Provide the [X, Y] coordinate of the cell's center where the given text is located.  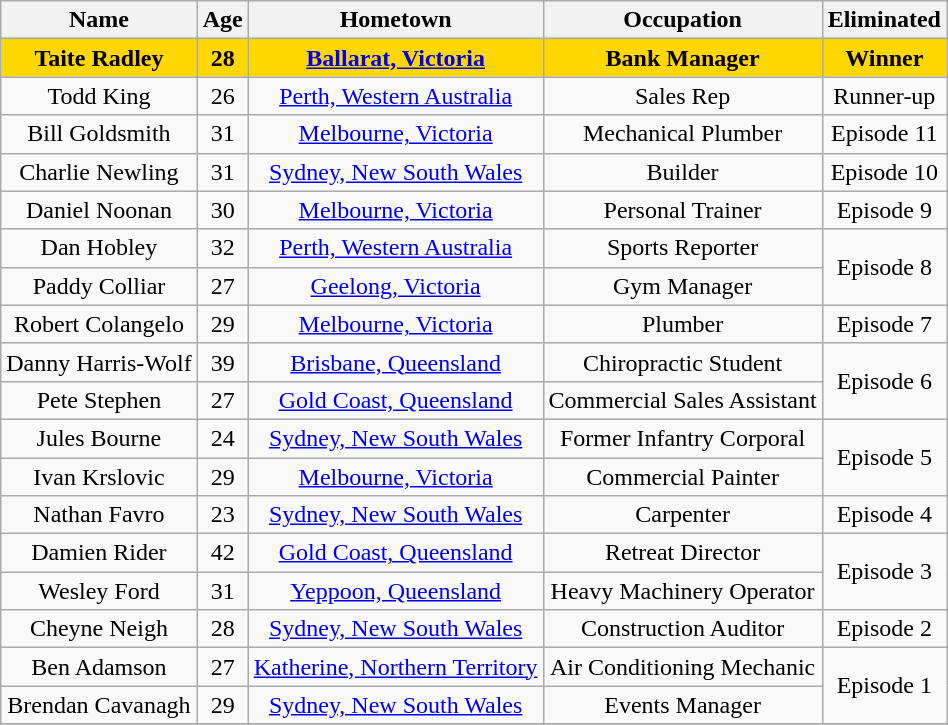
Danny Harris-Wolf [99, 362]
Todd King [99, 96]
Ben Adamson [99, 667]
Gym Manager [682, 286]
26 [222, 96]
Plumber [682, 324]
Sports Reporter [682, 248]
Name [99, 20]
Damien Rider [99, 553]
24 [222, 438]
Former Infantry Corporal [682, 438]
Bill Goldsmith [99, 134]
Personal Trainer [682, 210]
Wesley Ford [99, 591]
Commercial Sales Assistant [682, 400]
Taite Radley [99, 58]
Mechanical Plumber [682, 134]
Daniel Noonan [99, 210]
Cheyne Neigh [99, 629]
Jules Bourne [99, 438]
Episode 6 [884, 381]
23 [222, 515]
Brendan Cavanagh [99, 705]
Dan Hobley [99, 248]
Episode 1 [884, 686]
Events Manager [682, 705]
Episode 3 [884, 572]
Carpenter [682, 515]
Air Conditioning Mechanic [682, 667]
Yeppoon, Queensland [396, 591]
Paddy Colliar [99, 286]
Nathan Favro [99, 515]
Episode 9 [884, 210]
Runner-up [884, 96]
Hometown [396, 20]
Chiropractic Student [682, 362]
Retreat Director [682, 553]
Construction Auditor [682, 629]
Episode 10 [884, 172]
Brisbane, Queensland [396, 362]
Robert Colangelo [99, 324]
Eliminated [884, 20]
Geelong, Victoria [396, 286]
Winner [884, 58]
Bank Manager [682, 58]
Builder [682, 172]
Charlie Newling [99, 172]
Sales Rep [682, 96]
30 [222, 210]
42 [222, 553]
Ballarat, Victoria [396, 58]
Commercial Painter [682, 477]
Ivan Krslovic [99, 477]
Occupation [682, 20]
Age [222, 20]
39 [222, 362]
Katherine, Northern Territory [396, 667]
Episode 8 [884, 267]
Episode 2 [884, 629]
Episode 5 [884, 457]
Heavy Machinery Operator [682, 591]
Episode 7 [884, 324]
Episode 4 [884, 515]
Pete Stephen [99, 400]
Episode 11 [884, 134]
32 [222, 248]
